Detect which cell encompasses the target text, then output its [X, Y] center coordinate. 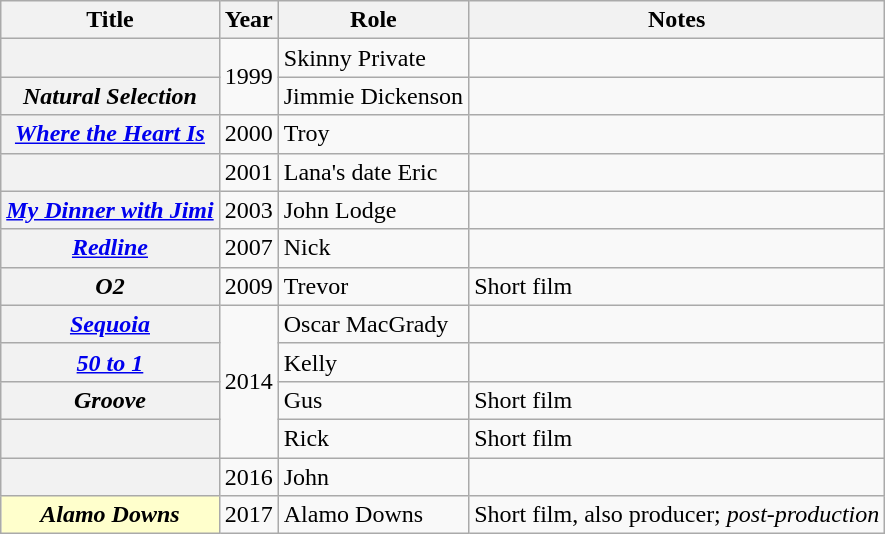
My Dinner with Jimi [110, 210]
Skinny Private [373, 58]
Oscar MacGrady [373, 324]
2014 [248, 381]
Natural Selection [110, 96]
Kelly [373, 362]
Groove [110, 400]
Year [248, 20]
1999 [248, 77]
2000 [248, 134]
Rick [373, 438]
2001 [248, 172]
2016 [248, 477]
Gus [373, 400]
Troy [373, 134]
Nick [373, 248]
Jimmie Dickenson [373, 96]
Trevor [373, 286]
Where the Heart Is [110, 134]
Redline [110, 248]
Title [110, 20]
2017 [248, 515]
Sequoia [110, 324]
John [373, 477]
Role [373, 20]
Lana's date Eric [373, 172]
O2 [110, 286]
2009 [248, 286]
50 to 1 [110, 362]
2003 [248, 210]
John Lodge [373, 210]
2007 [248, 248]
Notes [677, 20]
Short film, also producer; post-production [677, 515]
